Return the (X, Y) coordinate for the center point of the cell that contains the specified text.  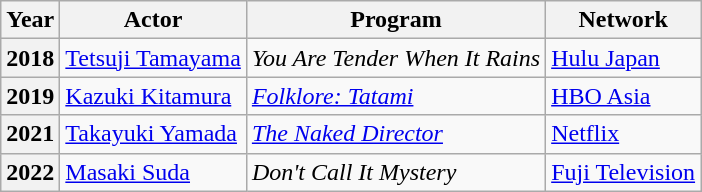
Year (30, 20)
2021 (30, 134)
2019 (30, 96)
Network (624, 20)
Masaki Suda (154, 172)
The Naked Director (396, 134)
Actor (154, 20)
Tetsuji Tamayama (154, 58)
Kazuki Kitamura (154, 96)
Hulu Japan (624, 58)
Don't Call It Mystery (396, 172)
Netflix (624, 134)
2018 (30, 58)
Takayuki Yamada (154, 134)
2022 (30, 172)
Folklore: Tatami (396, 96)
Fuji Television (624, 172)
Program (396, 20)
You Are Tender When It Rains (396, 58)
HBO Asia (624, 96)
